Identify which cell holds the provided text, then report its (X, Y) central coordinate. 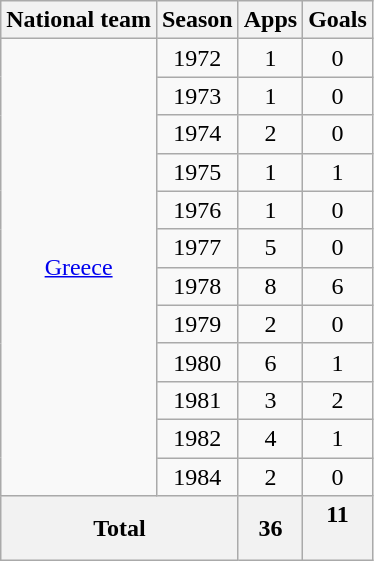
1977 (197, 248)
1973 (197, 96)
Apps (270, 20)
1979 (197, 324)
4 (270, 438)
Greece (79, 268)
11 (338, 528)
Season (197, 20)
1981 (197, 400)
1974 (197, 134)
3 (270, 400)
1978 (197, 286)
5 (270, 248)
1984 (197, 477)
8 (270, 286)
36 (270, 528)
1975 (197, 172)
1980 (197, 362)
Goals (338, 20)
Total (120, 528)
1972 (197, 58)
1982 (197, 438)
1976 (197, 210)
National team (79, 20)
